Capture the cell that displays the provided text and extract its [X, Y] central coordinate. 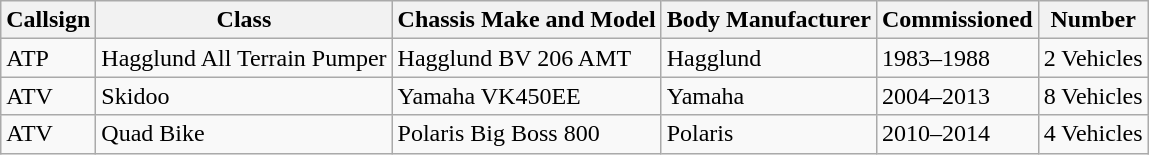
Body Manufacturer [768, 20]
ATP [48, 58]
2004–2013 [957, 96]
8 Vehicles [1093, 96]
2 Vehicles [1093, 58]
Yamaha VK450EE [526, 96]
Commissioned [957, 20]
Polaris Big Boss 800 [526, 134]
4 Vehicles [1093, 134]
Hagglund [768, 58]
2010–2014 [957, 134]
Hagglund All Terrain Pumper [244, 58]
Chassis Make and Model [526, 20]
Number [1093, 20]
1983–1988 [957, 58]
Quad Bike [244, 134]
Class [244, 20]
Hagglund BV 206 AMT [526, 58]
Skidoo [244, 96]
Callsign [48, 20]
Yamaha [768, 96]
Polaris [768, 134]
